Provide the [x, y] coordinate of the cell's center where the given text is located.  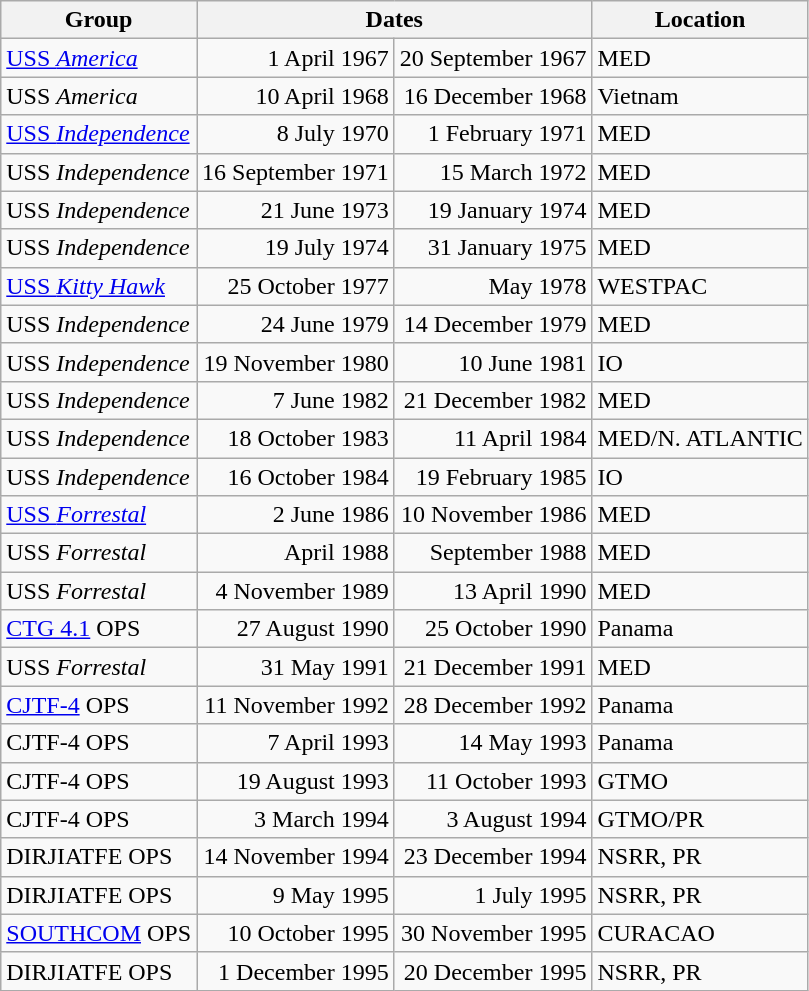
September 1988 [493, 553]
CURACAO [700, 933]
24 June 1979 [296, 324]
10 April 1968 [296, 96]
1 July 1995 [493, 895]
27 August 1990 [296, 629]
31 January 1975 [493, 248]
1 February 1971 [493, 134]
14 December 1979 [493, 324]
SOUTHCOM OPS [99, 933]
11 October 1993 [493, 781]
20 September 1967 [493, 58]
4 November 1989 [296, 591]
14 November 1994 [296, 857]
GTMO/PR [700, 819]
14 May 1993 [493, 743]
10 June 1981 [493, 362]
18 October 1983 [296, 438]
19 January 1974 [493, 210]
1 December 1995 [296, 971]
8 July 1970 [296, 134]
7 April 1993 [296, 743]
GTMO [700, 781]
16 December 1968 [493, 96]
20 December 1995 [493, 971]
23 December 1994 [493, 857]
21 December 1991 [493, 667]
31 May 1991 [296, 667]
25 October 1977 [296, 286]
MED/N. ATLANTIC [700, 438]
WESTPAC [700, 286]
April 1988 [296, 553]
USS Kitty Hawk [99, 286]
19 November 1980 [296, 362]
21 June 1973 [296, 210]
10 October 1995 [296, 933]
May 1978 [493, 286]
1 April 1967 [296, 58]
19 August 1993 [296, 781]
16 September 1971 [296, 172]
11 April 1984 [493, 438]
10 November 1986 [493, 515]
19 February 1985 [493, 477]
30 November 1995 [493, 933]
13 April 1990 [493, 591]
7 June 1982 [296, 400]
Group [99, 20]
21 December 1982 [493, 400]
25 October 1990 [493, 629]
3 August 1994 [493, 819]
3 March 1994 [296, 819]
Dates [394, 20]
11 November 1992 [296, 705]
28 December 1992 [493, 705]
Location [700, 20]
Vietnam [700, 96]
9 May 1995 [296, 895]
16 October 1984 [296, 477]
15 March 1972 [493, 172]
CTG 4.1 OPS [99, 629]
2 June 1986 [296, 515]
19 July 1974 [296, 248]
